Identify which cell holds the provided text, then report its (X, Y) central coordinate. 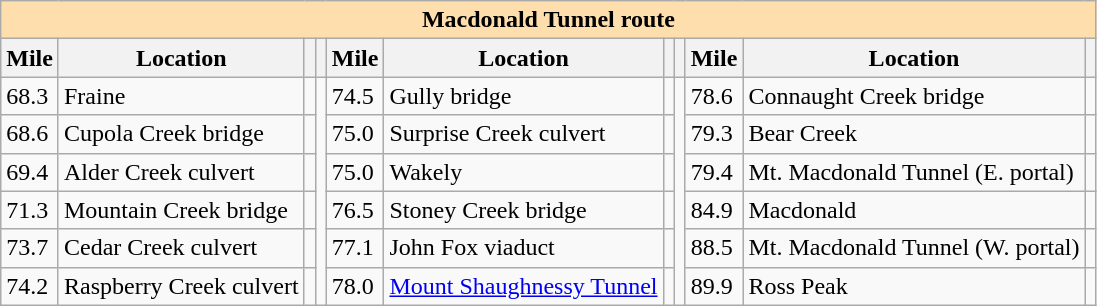
Ross Peak (914, 286)
68.3 (30, 96)
Alder Creek culvert (181, 172)
Stoney Creek bridge (524, 210)
84.9 (714, 210)
79.4 (714, 172)
68.6 (30, 134)
77.1 (355, 248)
71.3 (30, 210)
88.5 (714, 248)
Wakely (524, 172)
Gully bridge (524, 96)
Macdonald (914, 210)
Mt. Macdonald Tunnel (E. portal) (914, 172)
Cupola Creek bridge (181, 134)
78.0 (355, 286)
73.7 (30, 248)
Connaught Creek bridge (914, 96)
Mount Shaughnessy Tunnel (524, 286)
Raspberry Creek culvert (181, 286)
Fraine (181, 96)
79.3 (714, 134)
74.2 (30, 286)
78.6 (714, 96)
69.4 (30, 172)
Mt. Macdonald Tunnel (W. portal) (914, 248)
John Fox viaduct (524, 248)
89.9 (714, 286)
74.5 (355, 96)
Bear Creek (914, 134)
76.5 (355, 210)
Cedar Creek culvert (181, 248)
Surprise Creek culvert (524, 134)
Macdonald Tunnel route (548, 20)
Mountain Creek bridge (181, 210)
